Determine the (X, Y) coordinate at the center of the cell enclosing the given text.  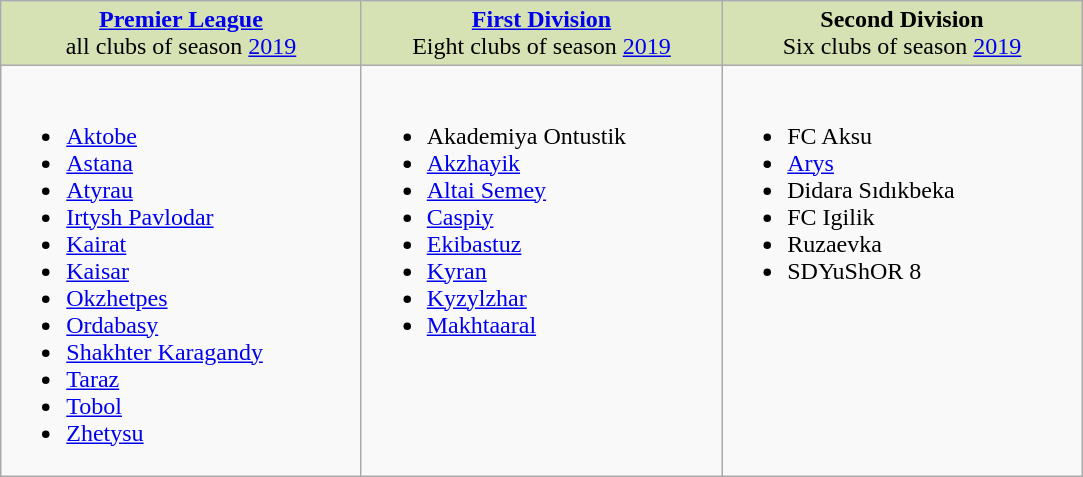
Premier Leagueall clubs of season 2019 (181, 34)
Akademiya OntustikAkzhayikAltai SemeyCaspiyEkibastuzKyranKyzylzharMakhtaaral (541, 271)
FC AksuArysDidara SıdıkbekaFC IgilikRuzaevkaSDYuShOR 8 (902, 271)
First DivisionEight clubs of season 2019 (541, 34)
Second DivisionSix clubs of season 2019 (902, 34)
AktobeAstanaAtyrauIrtysh PavlodarKairatKaisarOkzhetpesOrdabasyShakhter KaragandyTarazTobolZhetysu (181, 271)
